Identify which cell holds the provided text, then report its [x, y] central coordinate. 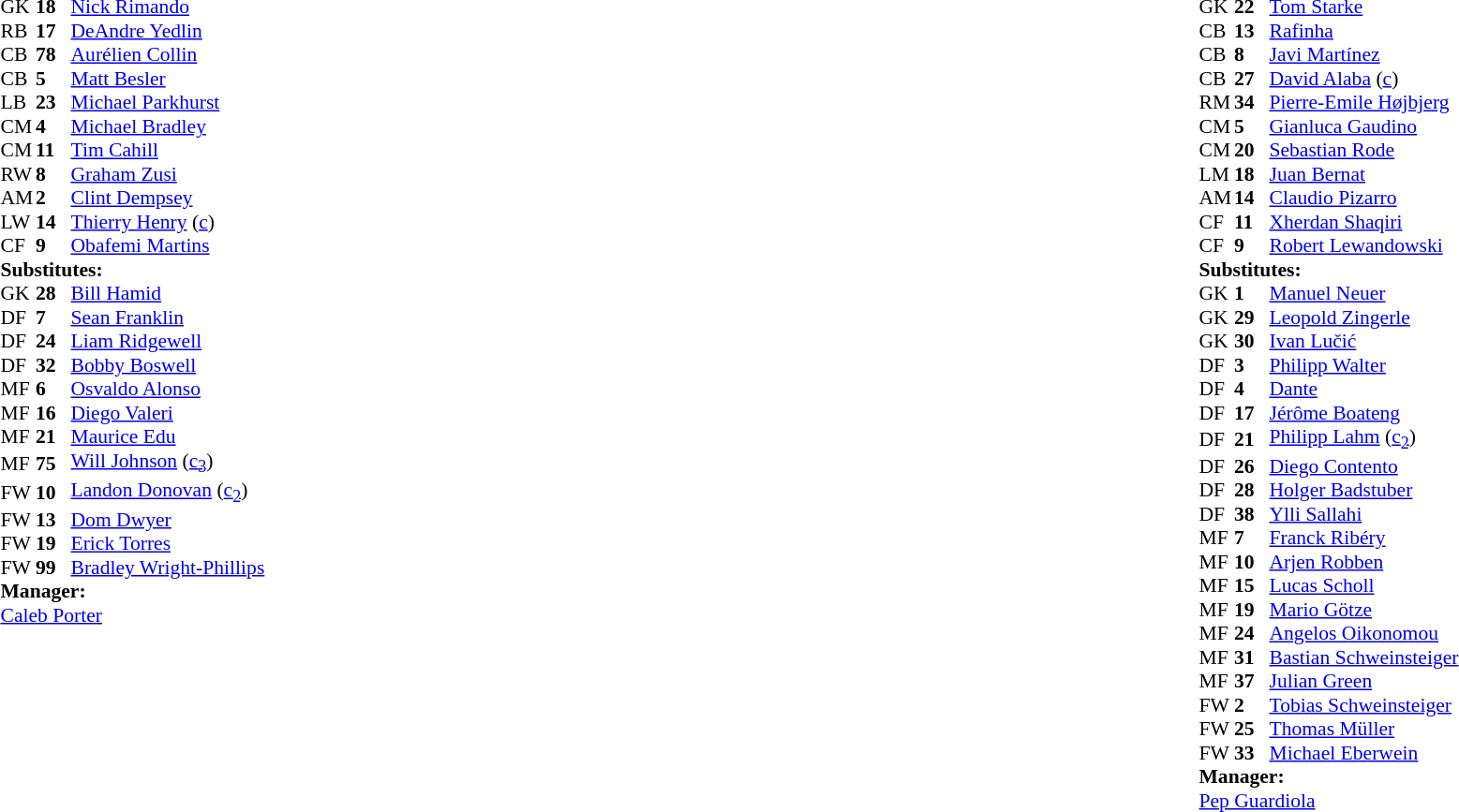
99 [53, 568]
Arjen Robben [1363, 562]
Bill Hamid [169, 293]
Graham Zusi [169, 174]
LM [1216, 174]
Jérôme Boateng [1363, 413]
Osvaldo Alonso [169, 389]
16 [53, 413]
Aurélien Collin [169, 55]
Manuel Neuer [1363, 293]
Clint Dempsey [169, 198]
Gianluca Gaudino [1363, 126]
Pierre-Emile Højbjerg [1363, 102]
Dom Dwyer [169, 520]
Robert Lewandowski [1363, 246]
32 [53, 365]
26 [1252, 466]
6 [53, 389]
Tim Cahill [169, 151]
Ylli Sallahi [1363, 514]
Michael Bradley [169, 126]
25 [1252, 729]
Erick Torres [169, 543]
Caleb Porter [132, 615]
Philipp Lahm (c2) [1363, 440]
15 [1252, 585]
Michael Parkhurst [169, 102]
Landon Donovan (c2) [169, 493]
37 [1252, 681]
33 [1252, 753]
Michael Eberwein [1363, 753]
Sean Franklin [169, 317]
Bobby Boswell [169, 365]
Bastian Schweinsteiger [1363, 657]
David Alaba (c) [1363, 79]
Maurice Edu [169, 437]
78 [53, 55]
LB [18, 102]
Thomas Müller [1363, 729]
Dante [1363, 389]
75 [53, 463]
3 [1252, 365]
Julian Green [1363, 681]
Xherdan Shaqiri [1363, 222]
29 [1252, 317]
LW [18, 222]
RM [1216, 102]
Diego Valeri [169, 413]
Philipp Walter [1363, 365]
Juan Bernat [1363, 174]
Bradley Wright-Phillips [169, 568]
Holger Badstuber [1363, 490]
Claudio Pizarro [1363, 198]
18 [1252, 174]
DeAndre Yedlin [169, 31]
23 [53, 102]
Will Johnson (c3) [169, 463]
Javi Martínez [1363, 55]
RW [18, 174]
Obafemi Martins [169, 246]
Rafinha [1363, 31]
Lucas Scholl [1363, 585]
1 [1252, 293]
27 [1252, 79]
Matt Besler [169, 79]
Angelos Oikonomou [1363, 633]
Leopold Zingerle [1363, 317]
RB [18, 31]
Sebastian Rode [1363, 151]
30 [1252, 342]
34 [1252, 102]
20 [1252, 151]
Mario Götze [1363, 610]
38 [1252, 514]
Liam Ridgewell [169, 342]
Franck Ribéry [1363, 538]
31 [1252, 657]
Diego Contento [1363, 466]
Tobias Schweinsteiger [1363, 705]
Thierry Henry (c) [169, 222]
Ivan Lučić [1363, 342]
